Detect which cell encompasses the target text, then output its [X, Y] center coordinate. 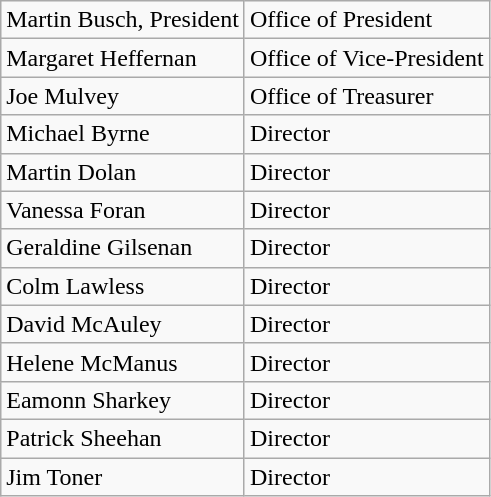
Martin Dolan [123, 172]
Michael Byrne [123, 134]
David McAuley [123, 324]
Jim Toner [123, 477]
Margaret Heffernan [123, 58]
Vanessa Foran [123, 210]
Office of President [366, 20]
Office of Treasurer [366, 96]
Eamonn Sharkey [123, 400]
Martin Busch, President [123, 20]
Colm Lawless [123, 286]
Geraldine Gilsenan [123, 248]
Patrick Sheehan [123, 438]
Office of Vice-President [366, 58]
Joe Mulvey [123, 96]
Helene McManus [123, 362]
